Output the [X, Y] coordinate of the center of the cell containing the given text.  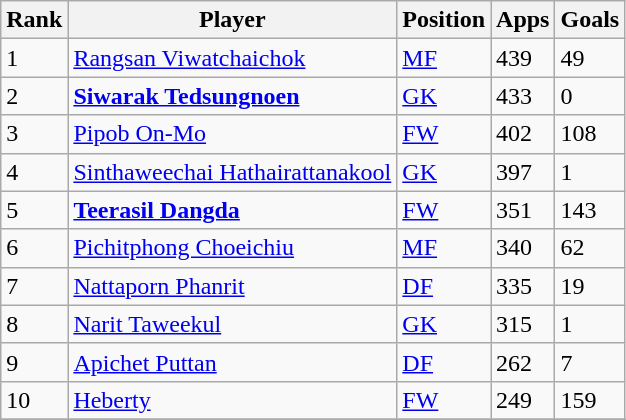
335 [523, 286]
159 [590, 400]
Apps [523, 20]
Teerasil Dangda [232, 210]
108 [590, 134]
262 [523, 362]
Nattaporn Phanrit [232, 286]
Narit Taweekul [232, 324]
433 [523, 96]
Goals [590, 20]
143 [590, 210]
Pipob On-Mo [232, 134]
2 [34, 96]
4 [34, 172]
3 [34, 134]
351 [523, 210]
Rank [34, 20]
19 [590, 286]
62 [590, 248]
Pichitphong Choeichiu [232, 248]
Rangsan Viwatchaichok [232, 58]
Position [444, 20]
10 [34, 400]
8 [34, 324]
397 [523, 172]
402 [523, 134]
Siwarak Tedsungnoen [232, 96]
9 [34, 362]
315 [523, 324]
5 [34, 210]
Sinthaweechai Hathairattanakool [232, 172]
439 [523, 58]
Heberty [232, 400]
340 [523, 248]
249 [523, 400]
0 [590, 96]
6 [34, 248]
49 [590, 58]
Player [232, 20]
Apichet Puttan [232, 362]
